Output the [X, Y] coordinate of the center of the cell containing the given text.  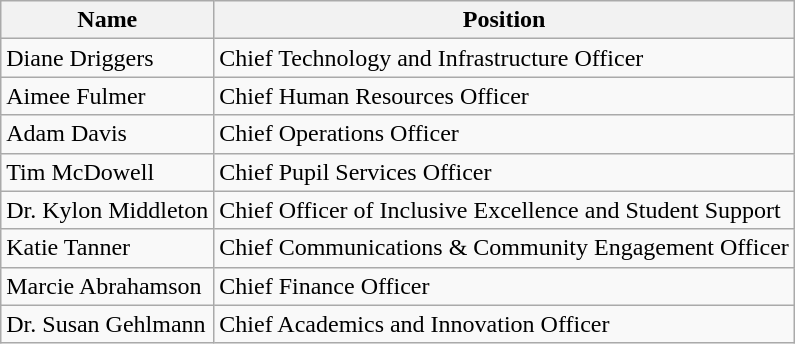
Chief Officer of Inclusive Excellence and Student Support [504, 210]
Chief Operations Officer [504, 134]
Name [108, 20]
Chief Technology and Infrastructure Officer [504, 58]
Diane Driggers [108, 58]
Position [504, 20]
Dr. Kylon Middleton [108, 210]
Katie Tanner [108, 248]
Chief Academics and Innovation Officer [504, 324]
Chief Communications & Community Engagement Officer [504, 248]
Tim McDowell [108, 172]
Chief Human Resources Officer [504, 96]
Chief Finance Officer [504, 286]
Chief Pupil Services Officer [504, 172]
Marcie Abrahamson [108, 286]
Adam Davis [108, 134]
Dr. Susan Gehlmann [108, 324]
Aimee Fulmer [108, 96]
